Output the [x, y] coordinate of the center of the cell containing the given text.  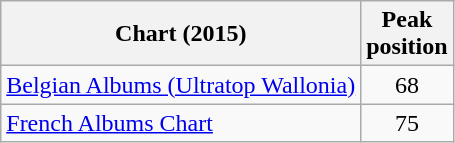
Belgian Albums (Ultratop Wallonia) [181, 85]
75 [407, 123]
68 [407, 85]
French Albums Chart [181, 123]
Chart (2015) [181, 34]
Peakposition [407, 34]
